Scan for the cell matching the given text and deliver its (x, y) coordinate at center. 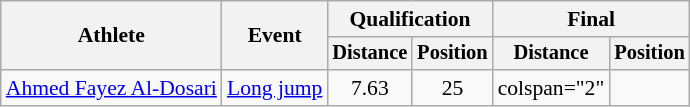
Long jump (274, 88)
Event (274, 36)
Final (592, 19)
25 (452, 88)
Ahmed Fayez Al-Dosari (112, 88)
Athlete (112, 36)
7.63 (370, 88)
Qualification (410, 19)
colspan="2" (552, 88)
